Locate the cell with the specified text and output its [x, y] center coordinate. 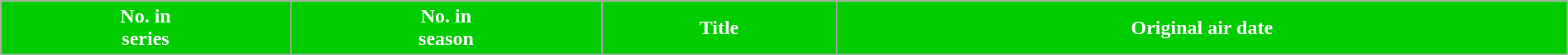
Title [719, 28]
Original air date [1202, 28]
No. inseries [146, 28]
No. inseason [446, 28]
